Capture the cell that displays the provided text and extract its [X, Y] central coordinate. 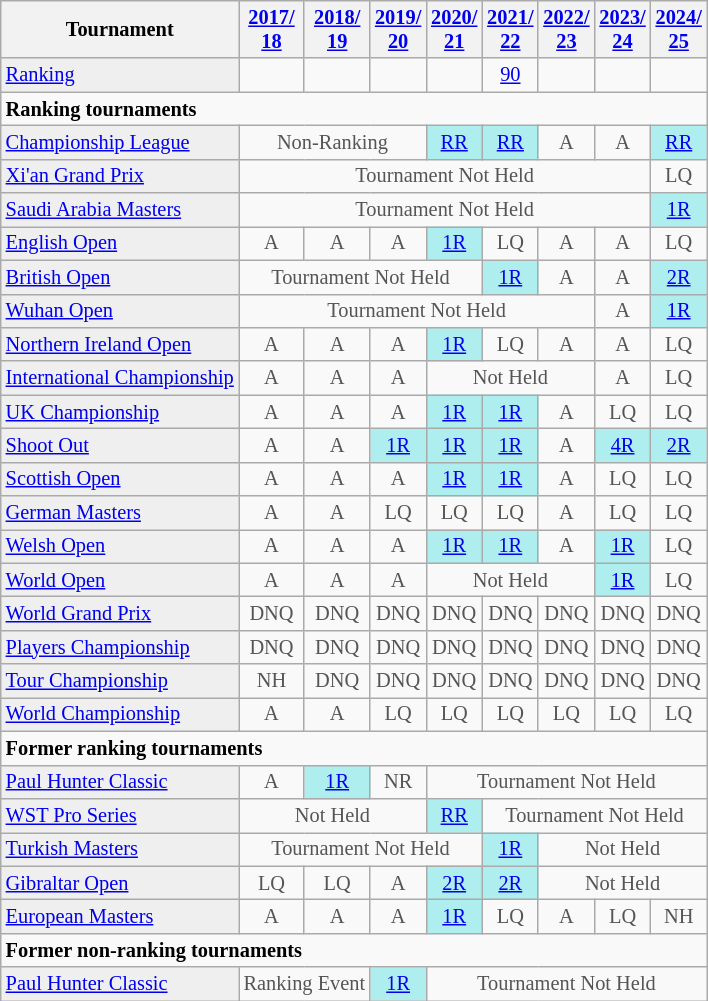
Tour Championship [120, 681]
International Championship [120, 378]
2020/21 [454, 29]
Ranking Event [304, 984]
Xi'an Grand Prix [120, 176]
Ranking tournaments [354, 109]
UK Championship [120, 412]
Wuhan Open [120, 311]
WST Pro Series [120, 815]
World Championship [120, 714]
Saudi Arabia Masters [120, 210]
NR [398, 782]
2024/25 [679, 29]
Welsh Open [120, 546]
European Masters [120, 916]
2022/23 [566, 29]
Former ranking tournaments [354, 748]
4R [622, 445]
British Open [120, 277]
Tournament [120, 29]
Northern Ireland Open [120, 344]
English Open [120, 243]
Former non-ranking tournaments [354, 950]
Turkish Masters [120, 849]
2019/20 [398, 29]
German Masters [120, 513]
World Open [120, 580]
Championship League [120, 142]
2017/18 [272, 29]
World Grand Prix [120, 613]
Players Championship [120, 647]
Non-Ranking [333, 142]
Gibraltar Open [120, 883]
90 [510, 75]
2021/22 [510, 29]
2018/19 [337, 29]
Ranking [120, 75]
Shoot Out [120, 445]
2023/24 [622, 29]
Scottish Open [120, 479]
